For the text-containing cell, return its midpoint in (x, y) coordinate format. 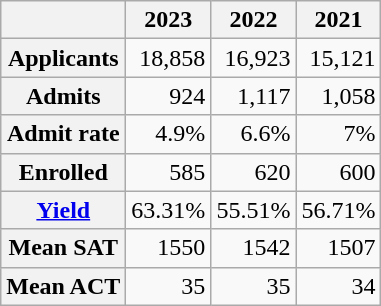
2023 (168, 20)
6.6% (254, 134)
18,858 (168, 58)
924 (168, 96)
1542 (254, 248)
620 (254, 172)
Yield (64, 210)
15,121 (338, 58)
2021 (338, 20)
2022 (254, 20)
Applicants (64, 58)
7% (338, 134)
55.51% (254, 210)
1550 (168, 248)
Mean ACT (64, 286)
Enrolled (64, 172)
1507 (338, 248)
Admit rate (64, 134)
1,058 (338, 96)
4.9% (168, 134)
600 (338, 172)
Admits (64, 96)
585 (168, 172)
34 (338, 286)
1,117 (254, 96)
Mean SAT (64, 248)
16,923 (254, 58)
63.31% (168, 210)
56.71% (338, 210)
